Capture the cell that displays the provided text and extract its (x, y) central coordinate. 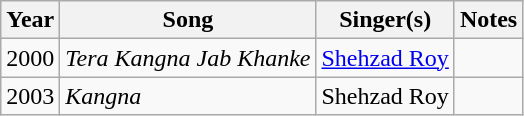
Year (30, 20)
Kangna (188, 96)
Notes (488, 20)
2000 (30, 58)
Singer(s) (385, 20)
Song (188, 20)
2003 (30, 96)
Tera Kangna Jab Khanke (188, 58)
